Return (x, y) of the center of cell containing provided text 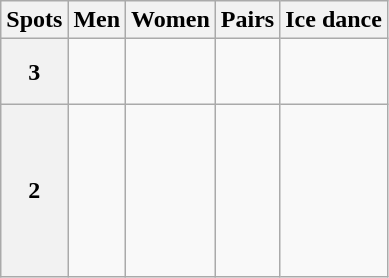
Ice dance (334, 20)
2 (34, 190)
Men (97, 20)
Pairs (247, 20)
Women (171, 20)
3 (34, 72)
Spots (34, 20)
